Return [X, Y] of the center of cell containing provided text 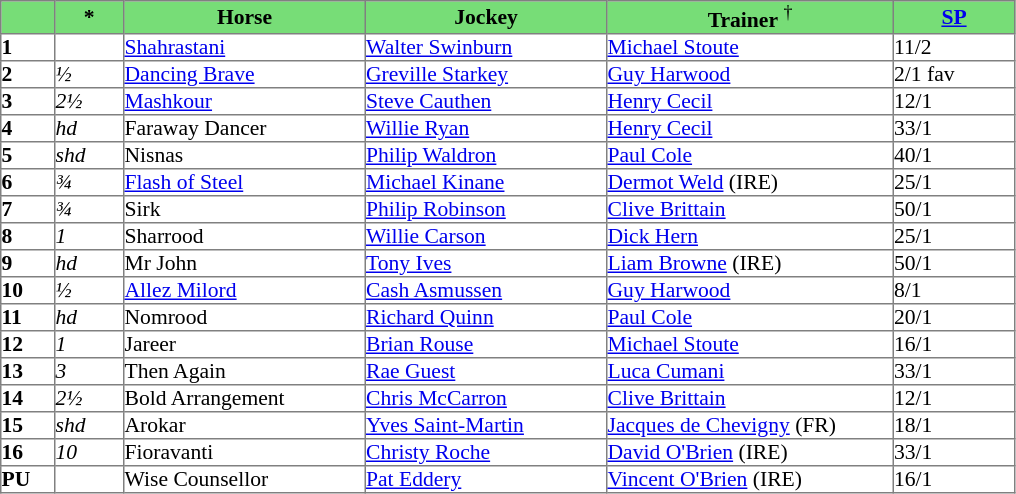
Tony Ives [486, 262]
Liam Browne (IRE) [750, 262]
Philip Robinson [486, 208]
8/1 [954, 290]
Dick Hern [750, 236]
Trainer † [750, 18]
12 [28, 344]
Dermot Weld (IRE) [750, 182]
Christy Roche [486, 452]
Walter Swinburn [486, 46]
8 [28, 236]
Fioravanti [245, 452]
Nomrood [245, 316]
20/1 [954, 316]
16 [28, 452]
7 [28, 208]
Willie Ryan [486, 128]
PU [28, 478]
9 [28, 262]
Jareer [245, 344]
18/1 [954, 424]
Mr John [245, 262]
Faraway Dancer [245, 128]
Then Again [245, 370]
SP [954, 18]
Chris McCarron [486, 398]
2/1 fav [954, 74]
Horse [245, 18]
Wise Counsellor [245, 478]
Jockey [486, 18]
Michael Kinane [486, 182]
Rae Guest [486, 370]
13 [28, 370]
Richard Quinn [486, 316]
* [90, 18]
Luca Cumani [750, 370]
Brian Rouse [486, 344]
Vincent O'Brien (IRE) [750, 478]
Shahrastani [245, 46]
Bold Arrangement [245, 398]
Willie Carson [486, 236]
Arokar [245, 424]
Allez Milord [245, 290]
Flash of Steel [245, 182]
Sirk [245, 208]
14 [28, 398]
Mashkour [245, 100]
Steve Cauthen [486, 100]
Philip Waldron [486, 154]
Pat Eddery [486, 478]
Yves Saint-Martin [486, 424]
15 [28, 424]
Greville Starkey [486, 74]
Nisnas [245, 154]
2 [28, 74]
5 [28, 154]
11/2 [954, 46]
David O'Brien (IRE) [750, 452]
4 [28, 128]
Jacques de Chevigny (FR) [750, 424]
11 [28, 316]
6 [28, 182]
40/1 [954, 154]
Cash Asmussen [486, 290]
Sharrood [245, 236]
Dancing Brave [245, 74]
